Determine the [x, y] coordinate at the center of the cell enclosing the given text.  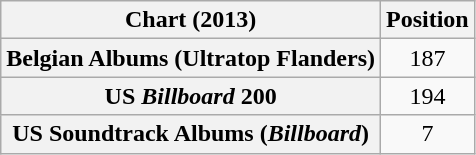
7 [428, 134]
194 [428, 96]
187 [428, 58]
Position [428, 20]
Chart (2013) [191, 20]
US Soundtrack Albums (Billboard) [191, 134]
Belgian Albums (Ultratop Flanders) [191, 58]
US Billboard 200 [191, 96]
